Output the [x, y] coordinate of the center of the cell containing the given text.  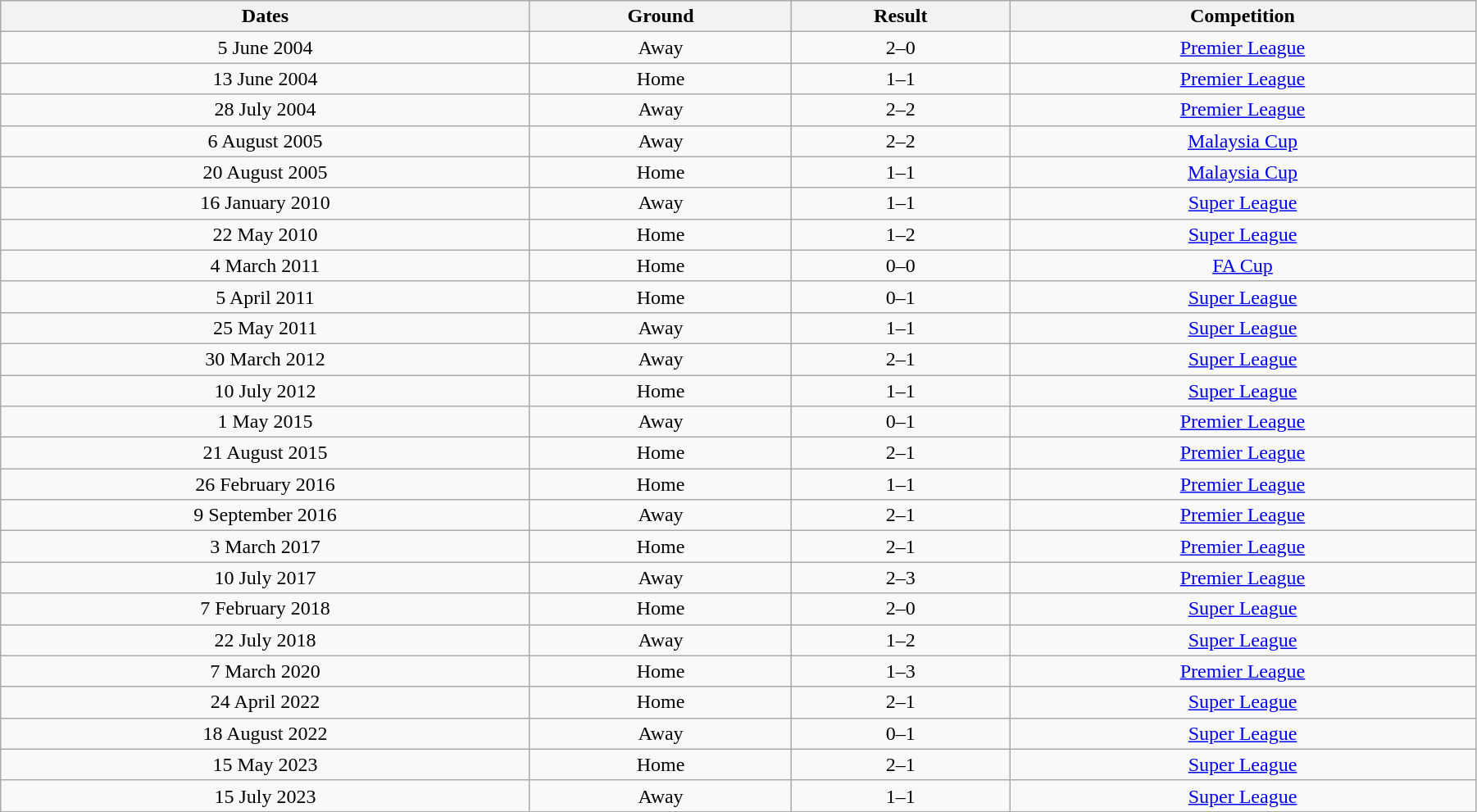
7 March 2020 [266, 671]
Dates [266, 16]
22 May 2010 [266, 234]
15 May 2023 [266, 764]
Result [901, 16]
1 May 2015 [266, 422]
Ground [661, 16]
24 April 2022 [266, 702]
16 January 2010 [266, 203]
0–0 [901, 265]
FA Cup [1243, 265]
22 July 2018 [266, 640]
18 August 2022 [266, 733]
26 February 2016 [266, 484]
25 May 2011 [266, 328]
9 September 2016 [266, 515]
Competition [1243, 16]
1–3 [901, 671]
28 July 2004 [266, 110]
21 August 2015 [266, 453]
7 February 2018 [266, 609]
6 August 2005 [266, 141]
10 July 2012 [266, 391]
3 March 2017 [266, 547]
15 July 2023 [266, 796]
20 August 2005 [266, 172]
10 July 2017 [266, 578]
4 March 2011 [266, 265]
5 June 2004 [266, 48]
30 March 2012 [266, 359]
5 April 2011 [266, 297]
2–3 [901, 578]
13 June 2004 [266, 79]
